Return the (X, Y) coordinate for the center point of the cell that contains the specified text.  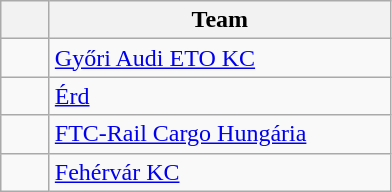
Érd (220, 96)
Team (220, 20)
FTC-Rail Cargo Hungária (220, 134)
Győri Audi ETO KC (220, 58)
Fehérvár KC (220, 172)
